Detect which cell encompasses the target text, then output its (x, y) center coordinate. 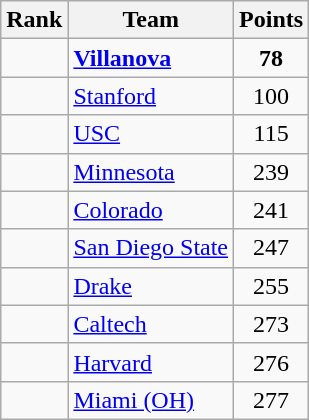
Miami (OH) (151, 400)
Villanova (151, 58)
115 (272, 134)
277 (272, 400)
Drake (151, 286)
247 (272, 248)
Stanford (151, 96)
Harvard (151, 362)
239 (272, 172)
Caltech (151, 324)
255 (272, 286)
Points (272, 20)
Colorado (151, 210)
Rank (34, 20)
241 (272, 210)
276 (272, 362)
San Diego State (151, 248)
273 (272, 324)
78 (272, 58)
Minnesota (151, 172)
100 (272, 96)
USC (151, 134)
Team (151, 20)
